Pinpoint the cell where the given text exists, returning its [X, Y] midpoint coordinate. 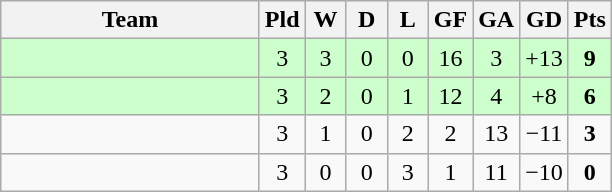
11 [496, 172]
GF [450, 20]
12 [450, 96]
16 [450, 58]
D [366, 20]
4 [496, 96]
GD [544, 20]
Pts [590, 20]
−11 [544, 134]
W [326, 20]
−10 [544, 172]
L [408, 20]
Team [130, 20]
6 [590, 96]
Pld [282, 20]
13 [496, 134]
+8 [544, 96]
9 [590, 58]
+13 [544, 58]
GA [496, 20]
